Locate the cell with the specified text and output its (X, Y) center coordinate. 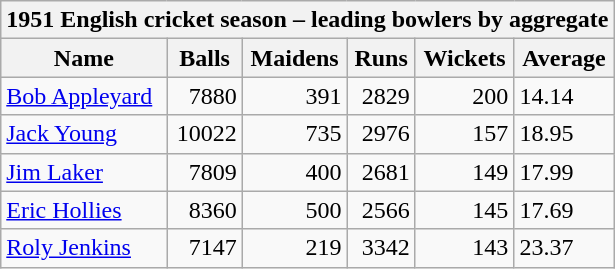
Wickets (464, 58)
143 (464, 248)
157 (464, 134)
400 (294, 172)
Jack Young (84, 134)
Maidens (294, 58)
Runs (381, 58)
14.14 (564, 96)
500 (294, 210)
145 (464, 210)
10022 (204, 134)
2976 (381, 134)
Roly Jenkins (84, 248)
Eric Hollies (84, 210)
7880 (204, 96)
Average (564, 58)
2681 (381, 172)
2829 (381, 96)
3342 (381, 248)
1951 English cricket season – leading bowlers by aggregate (308, 20)
Name (84, 58)
391 (294, 96)
219 (294, 248)
7809 (204, 172)
200 (464, 96)
735 (294, 134)
8360 (204, 210)
Balls (204, 58)
17.99 (564, 172)
Jim Laker (84, 172)
17.69 (564, 210)
2566 (381, 210)
23.37 (564, 248)
Bob Appleyard (84, 96)
7147 (204, 248)
149 (464, 172)
18.95 (564, 134)
